Return the (X, Y) coordinate for the center point of the cell that contains the specified text.  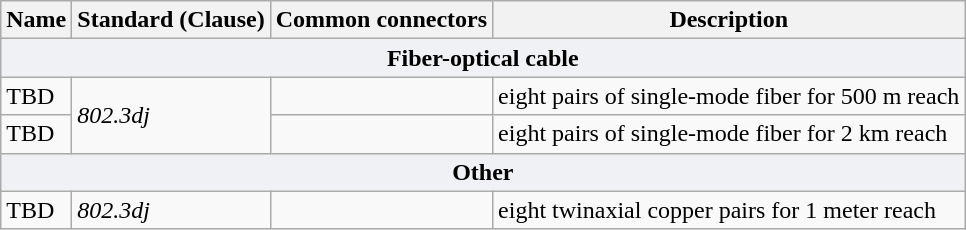
eight twinaxial copper pairs for 1 meter reach (729, 210)
eight pairs of single-mode fiber for 500 m reach (729, 96)
Other (483, 172)
Fiber-optical cable (483, 58)
Description (729, 20)
Name (36, 20)
Common connectors (381, 20)
Standard (Clause) (171, 20)
eight pairs of single-mode fiber for 2 km reach (729, 134)
